Search for the cell housing the specified text and yield its (x, y) center coordinate. 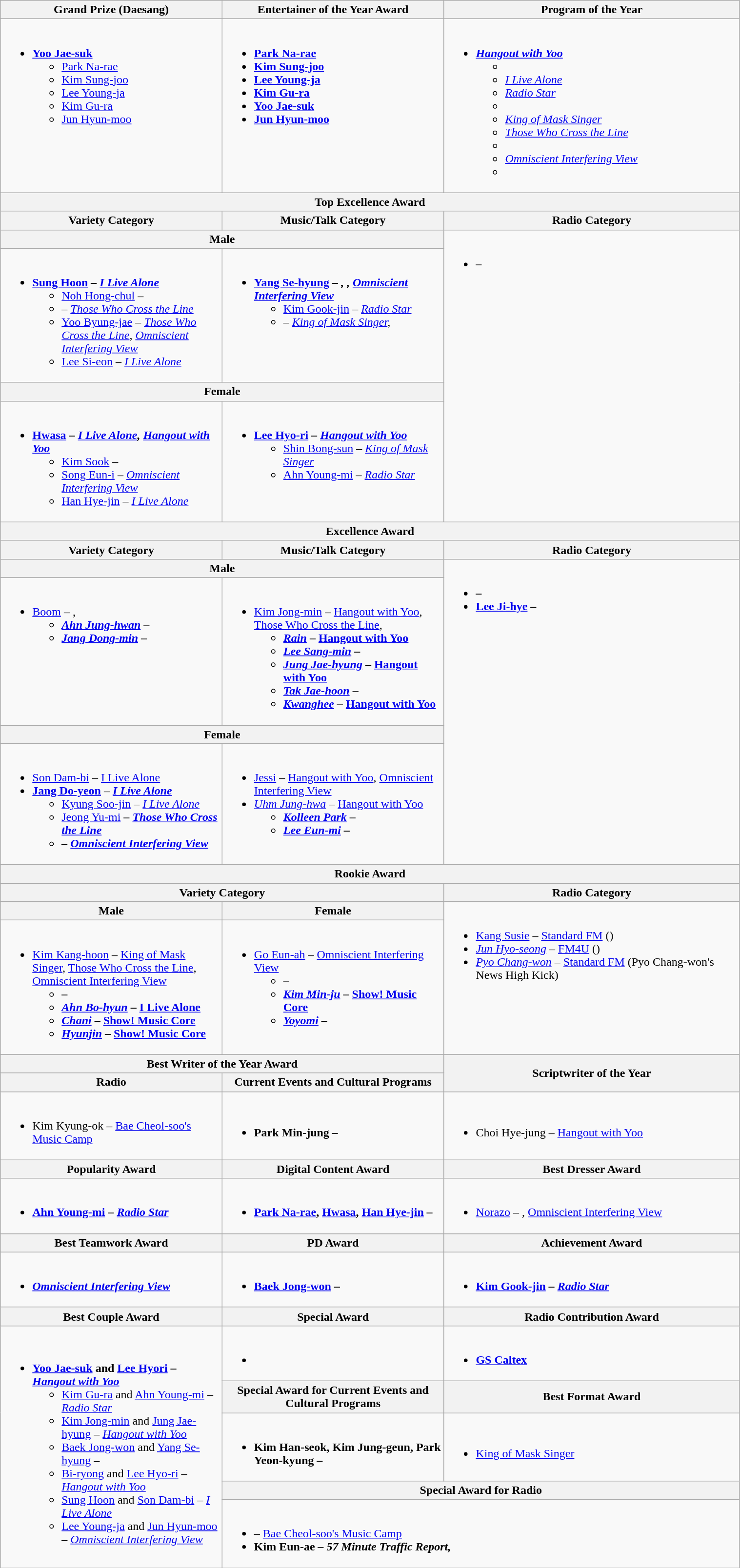
Go Eun-ah – Omniscient Interfering View – Kim Min-ju – Show! Music CoreYoyomi – (333, 987)
Entertainer of the Year Award (333, 10)
Digital Content Award (333, 1169)
Radio (111, 1082)
Best Dresser Award (592, 1169)
Current Events and Cultural Programs (333, 1082)
Hangout with YooI Live AloneRadio StarKing of Mask SingerThose Who Cross the LineOmniscient Interfering View (592, 106)
Omniscient Interfering View (111, 1280)
Baek Jong-won – (333, 1280)
Best Writer of the Year Award (222, 1064)
Park Min-jung – (333, 1126)
Best Format Award (592, 1397)
Top Excellence Award (370, 202)
Park Na-raeKim Sung-jooLee Young-jaKim Gu-raYoo Jae-sukJun Hyun-moo (333, 106)
Program of the Year (592, 10)
Kim Kyung-ok – Bae Cheol-soo's Music Camp (111, 1126)
Park Na-rae, Hwasa, Han Hye-jin – (333, 1206)
Yang Se-hyung – , , Omniscient Interfering ViewKim Gook-jin – Radio Star – King of Mask Singer, (333, 315)
Choi Hye-jung – Hangout with Yoo (592, 1126)
Jessi – Hangout with Yoo, Omniscient Interfering ViewUhm Jung-hwa – Hangout with YooKolleen Park – Lee Eun-mi – (333, 804)
Grand Prize (Daesang) (111, 10)
Best Couple Award (111, 1316)
Son Dam-bi – I Live AloneJang Do-yeon – I Live AloneKyung Soo-jin – I Live AloneJeong Yu-mi – Those Who Cross the Line – Omniscient Interfering View (111, 804)
Best Teamwork Award (111, 1243)
– Bae Cheol-soo's Music CampKim Eun-ae – 57 Minute Traffic Report, (481, 1534)
Special Award (333, 1316)
Special Award for Radio (481, 1490)
Achievement Award (592, 1243)
– (592, 376)
Yoo Jae-sukPark Na-raeKim Sung-jooLee Young-jaKim Gu-raJun Hyun-moo (111, 106)
Kang Susie – Standard FM ()Jun Hyo-seong – FM4U ()Pyo Chang-won – Standard FM (Pyo Chang-won's News High Kick) (592, 978)
Rookie Award (370, 874)
– Lee Ji-hye – (592, 712)
Scriptwriter of the Year (592, 1073)
Hwasa – I Live Alone, Hangout with YooKim Sook – Song Eun-i – Omniscient Interfering ViewHan Hye-jin – I Live Alone (111, 461)
Special Award for Current Events and Cultural Programs (333, 1397)
Lee Hyo-ri – Hangout with YooShin Bong-sun – King of Mask SingerAhn Young-mi – Radio Star (333, 461)
Popularity Award (111, 1169)
Boom – , Ahn Jung-hwan – Jang Dong-min – (111, 651)
Excellence Award (370, 531)
Ahn Young-mi – Radio Star (111, 1206)
Norazo – , Omniscient Interfering View (592, 1206)
Radio Contribution Award (592, 1316)
Kim Gook-jin – Radio Star (592, 1280)
PD Award (333, 1243)
GS Caltex (592, 1353)
Kim Han-seok, Kim Jung-geun, Park Yeon-kyung – (333, 1447)
King of Mask Singer (592, 1447)
